For the text-containing cell, return its midpoint in [x, y] coordinate format. 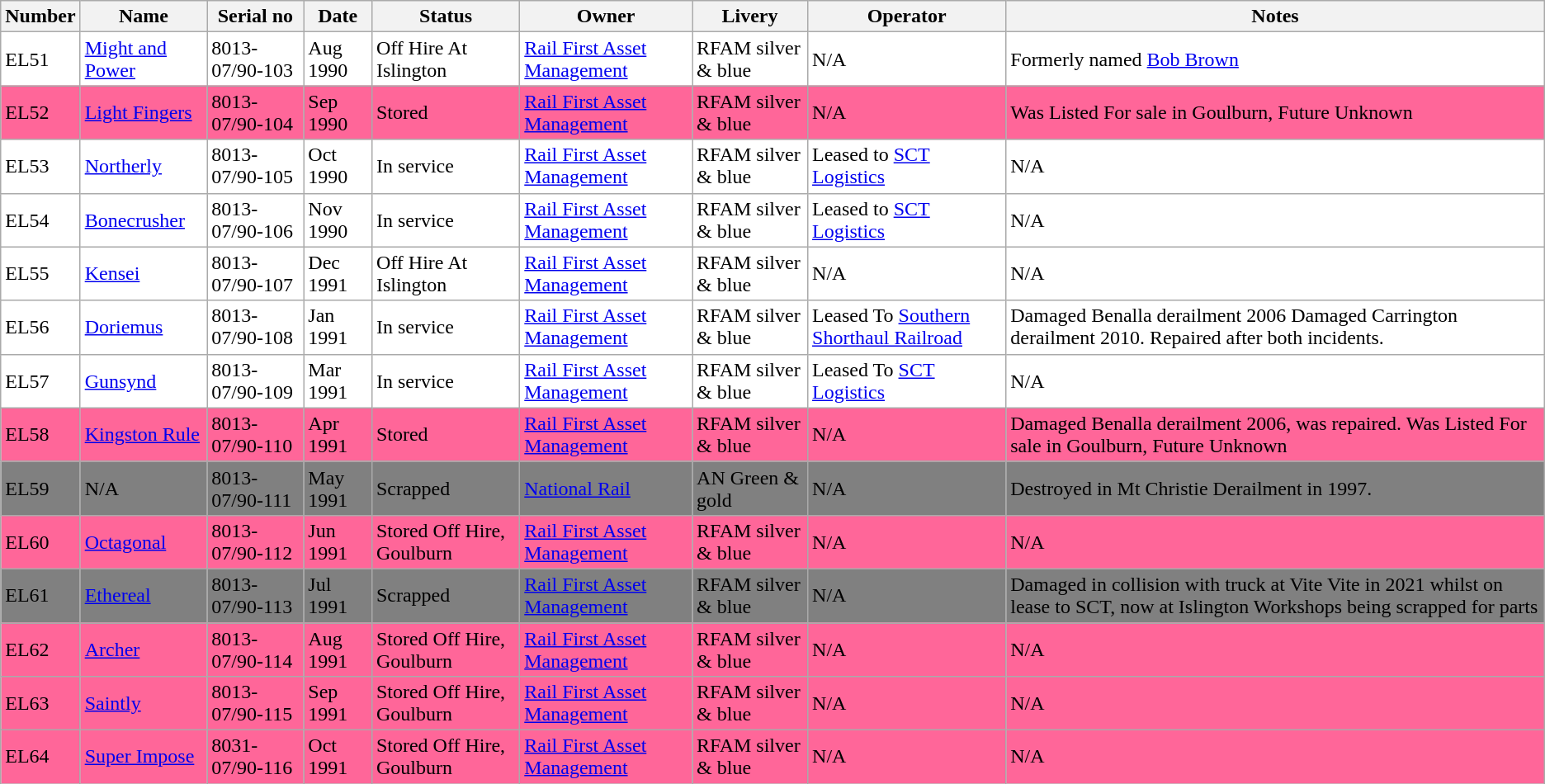
EL62 [40, 649]
Oct 1990 [338, 167]
Damaged Benalla derailment 2006, was repaired. Was Listed For sale in Goulburn, Future Unknown [1275, 434]
Livery [750, 17]
Gunsynd [144, 381]
Mar 1991 [338, 381]
8013-07/90-103 [256, 59]
EL59 [40, 489]
Aug 1991 [338, 649]
8013-07/90-114 [256, 649]
Was Listed For sale in Goulburn, Future Unknown [1275, 112]
May 1991 [338, 489]
Damaged in collision with truck at Vite Vite in 2021 whilst on lease to SCT, now at Islington Workshops being scrapped for parts [1275, 596]
EL55 [40, 274]
Notes [1275, 17]
8013-07/90-105 [256, 167]
8013-07/90-104 [256, 112]
EL61 [40, 596]
Bonecrusher [144, 220]
8013-07/90-113 [256, 596]
EL63 [40, 703]
Status [446, 17]
8031-07/90-116 [256, 758]
AN Green & gold [750, 489]
EL54 [40, 220]
Leased To SCT Logistics [907, 381]
Apr 1991 [338, 434]
Serial no [256, 17]
EL53 [40, 167]
Operator [907, 17]
Super Impose [144, 758]
8013-07/90-109 [256, 381]
Dec 1991 [338, 274]
Jun 1991 [338, 541]
Ethereal [144, 596]
Owner [606, 17]
Archer [144, 649]
Oct 1991 [338, 758]
Damaged Benalla derailment 2006 Damaged Carrington derailment 2010. Repaired after both incidents. [1275, 327]
Nov 1990 [338, 220]
Kingston Rule [144, 434]
Saintly [144, 703]
Destroyed in Mt Christie Derailment in 1997. [1275, 489]
Kensei [144, 274]
Formerly named Bob Brown [1275, 59]
Name [144, 17]
Sep 1990 [338, 112]
EL51 [40, 59]
Light Fingers [144, 112]
8013-07/90-108 [256, 327]
8013-07/90-110 [256, 434]
National Rail [606, 489]
Jan 1991 [338, 327]
EL58 [40, 434]
Might and Power [144, 59]
8013-07/90-115 [256, 703]
Date [338, 17]
Leased To Southern Shorthaul Railroad [907, 327]
EL52 [40, 112]
Octagonal [144, 541]
EL57 [40, 381]
Northerly [144, 167]
Doriemus [144, 327]
Aug 1990 [338, 59]
Number [40, 17]
EL64 [40, 758]
EL56 [40, 327]
8013-07/90-111 [256, 489]
8013-07/90-106 [256, 220]
8013-07/90-107 [256, 274]
Sep 1991 [338, 703]
Jul 1991 [338, 596]
8013-07/90-112 [256, 541]
EL60 [40, 541]
